For the text-containing cell, return its midpoint in [x, y] coordinate format. 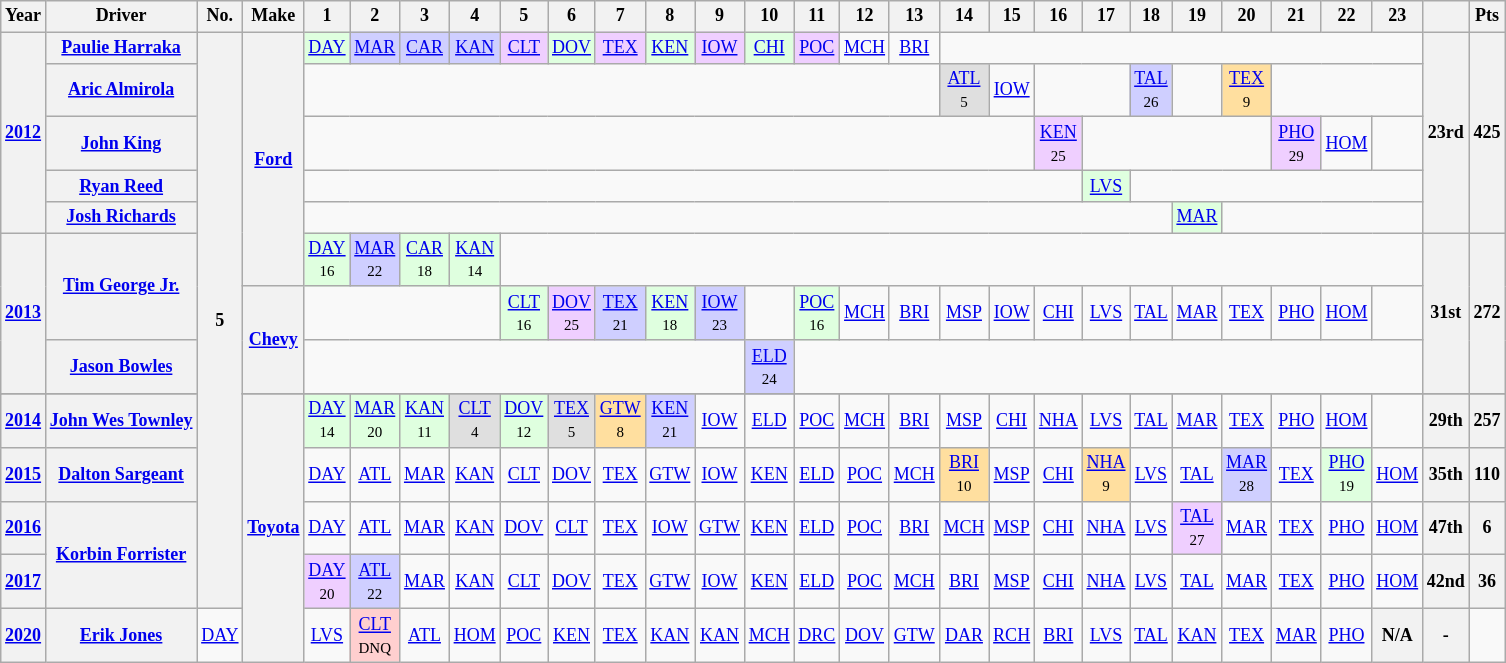
ATL22 [375, 582]
16 [1058, 16]
31st [1446, 314]
IOW23 [720, 313]
1 [327, 16]
Tim George Jr. [120, 286]
PHO29 [1296, 144]
Pts [1487, 16]
Make [274, 16]
110 [1487, 474]
2017 [24, 582]
2020 [24, 635]
17 [1106, 16]
MAR28 [1247, 474]
Toyota [274, 528]
PHO19 [1346, 474]
18 [1151, 16]
7 [620, 16]
TEX9 [1247, 90]
13 [914, 16]
Josh Richards [120, 218]
DAY16 [327, 260]
POC16 [817, 313]
Erik Jones [120, 635]
KEN21 [670, 421]
14 [964, 16]
TEX21 [620, 313]
DOV25 [572, 313]
15 [1012, 16]
23rd [1446, 132]
20 [1247, 16]
10 [769, 16]
CLT4 [474, 421]
TAL26 [1151, 90]
36 [1487, 582]
MAR22 [375, 260]
425 [1487, 132]
2016 [24, 528]
KAN14 [474, 260]
9 [720, 16]
3 [425, 16]
Driver [120, 16]
19 [1197, 16]
KEN18 [670, 313]
John King [120, 144]
GTW8 [620, 421]
CAR [425, 48]
No. [220, 16]
Aric Almirola [120, 90]
TAL27 [1197, 528]
Korbin Forrister [120, 554]
272 [1487, 314]
35th [1446, 474]
42nd [1446, 582]
Chevy [274, 340]
KAN11 [425, 421]
23 [1398, 16]
CAR18 [425, 260]
ATL5 [964, 90]
2012 [24, 132]
TEX5 [572, 421]
Jason Bowles [120, 367]
KEN25 [1058, 144]
Ryan Reed [120, 186]
2014 [24, 421]
29th [1446, 421]
DRC [817, 635]
Year [24, 16]
257 [1487, 421]
11 [817, 16]
2015 [24, 474]
Ford [274, 160]
4 [474, 16]
CLT16 [524, 313]
MAR20 [375, 421]
12 [865, 16]
John Wes Townley [120, 421]
- [1446, 635]
2 [375, 16]
DAY14 [327, 421]
DAY20 [327, 582]
N/A [1398, 635]
CLTDNQ [375, 635]
2013 [24, 314]
Dalton Sargeant [120, 474]
BRI10 [964, 474]
DOV12 [524, 421]
22 [1346, 16]
DAR [964, 635]
RCH [1012, 635]
47th [1446, 528]
8 [670, 16]
NHA9 [1106, 474]
ELD24 [769, 367]
21 [1296, 16]
Paulie Harraka [120, 48]
